Locate the cell with the specified text and output its [X, Y] center coordinate. 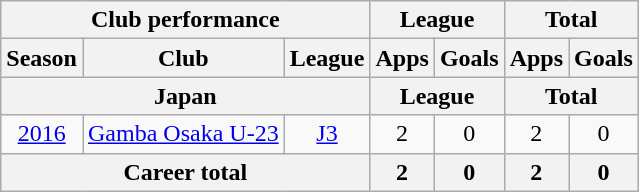
Japan [186, 96]
Career total [186, 172]
Gamba Osaka U-23 [183, 134]
Club performance [186, 20]
Club [183, 58]
Season [42, 58]
2016 [42, 134]
J3 [327, 134]
